Output the [X, Y] coordinate of the center of the cell containing the given text.  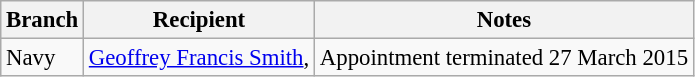
Branch [42, 20]
Navy [42, 58]
Geoffrey Francis Smith, [200, 58]
Appointment terminated 27 March 2015 [504, 58]
Notes [504, 20]
Recipient [200, 20]
